Search for the cell housing the specified text and yield its (X, Y) center coordinate. 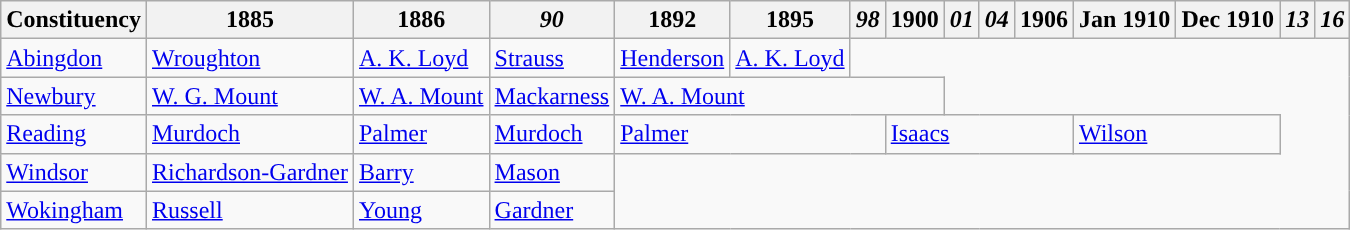
Newbury (74, 96)
Mackarness (552, 96)
Russell (250, 210)
13 (1298, 20)
1900 (914, 20)
1895 (790, 20)
Jan 1910 (1124, 20)
04 (996, 20)
Strauss (552, 58)
90 (552, 20)
Wilson (1176, 134)
Constituency (74, 20)
1892 (672, 20)
Isaacs (979, 134)
Abingdon (74, 58)
1885 (250, 20)
1886 (421, 20)
Dec 1910 (1228, 20)
Barry (421, 172)
Reading (74, 134)
Mason (552, 172)
W. G. Mount (250, 96)
Windsor (74, 172)
Young (421, 210)
1906 (1044, 20)
Wokingham (74, 210)
Gardner (552, 210)
Wroughton (250, 58)
01 (962, 20)
98 (868, 20)
Henderson (672, 58)
Richardson-Gardner (250, 172)
16 (1332, 20)
